From the cell containing the given text, extract its center point as [x, y] coordinate. 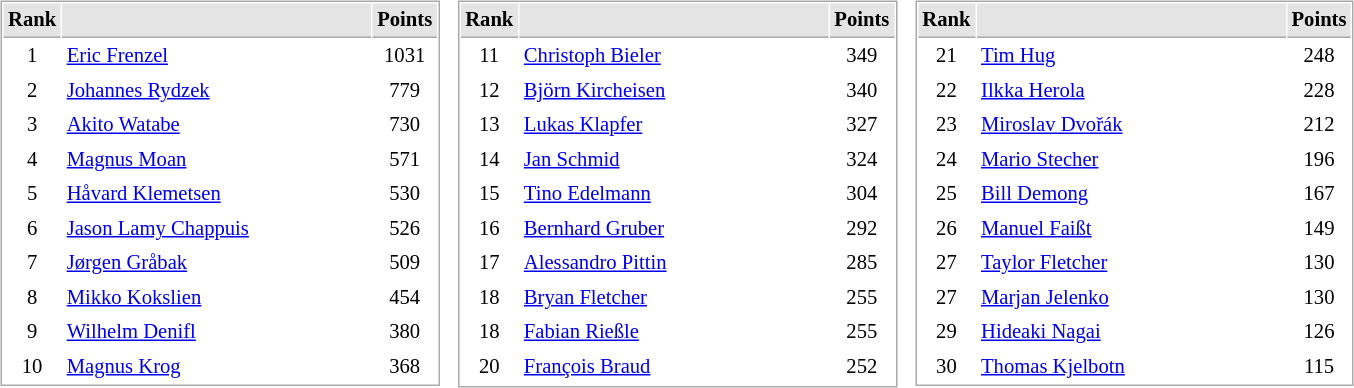
Marjan Jelenko [1132, 298]
Håvard Klemetsen [216, 194]
16 [490, 228]
Miroslav Dvořák [1132, 124]
126 [1319, 332]
17 [490, 262]
30 [946, 366]
Bryan Fletcher [674, 298]
8 [32, 298]
Johannes Rydzek [216, 90]
Manuel Faißt [1132, 228]
Mario Stecher [1132, 160]
Christoph Bieler [674, 56]
22 [946, 90]
Bernhard Gruber [674, 228]
Lukas Klapfer [674, 124]
13 [490, 124]
Thomas Kjelbotn [1132, 366]
285 [862, 262]
Ilkka Herola [1132, 90]
7 [32, 262]
Alessandro Pittin [674, 262]
12 [490, 90]
571 [405, 160]
530 [405, 194]
François Braud [674, 366]
20 [490, 366]
Akito Watabe [216, 124]
Jason Lamy Chappuis [216, 228]
149 [1319, 228]
Magnus Krog [216, 366]
Jørgen Gråbak [216, 262]
21 [946, 56]
324 [862, 160]
9 [32, 332]
304 [862, 194]
349 [862, 56]
Björn Kircheisen [674, 90]
Fabian Rießle [674, 332]
3 [32, 124]
167 [1319, 194]
Wilhelm Denifl [216, 332]
Bill Demong [1132, 194]
25 [946, 194]
Tim Hug [1132, 56]
327 [862, 124]
509 [405, 262]
526 [405, 228]
115 [1319, 366]
24 [946, 160]
212 [1319, 124]
248 [1319, 56]
Mikko Kokslien [216, 298]
10 [32, 366]
779 [405, 90]
4 [32, 160]
Jan Schmid [674, 160]
Magnus Moan [216, 160]
11 [490, 56]
Hideaki Nagai [1132, 332]
730 [405, 124]
252 [862, 366]
1031 [405, 56]
368 [405, 366]
Taylor Fletcher [1132, 262]
15 [490, 194]
14 [490, 160]
380 [405, 332]
Eric Frenzel [216, 56]
454 [405, 298]
228 [1319, 90]
196 [1319, 160]
292 [862, 228]
29 [946, 332]
6 [32, 228]
23 [946, 124]
Tino Edelmann [674, 194]
2 [32, 90]
5 [32, 194]
26 [946, 228]
340 [862, 90]
1 [32, 56]
